Scan for the cell matching the given text and deliver its (x, y) coordinate at center. 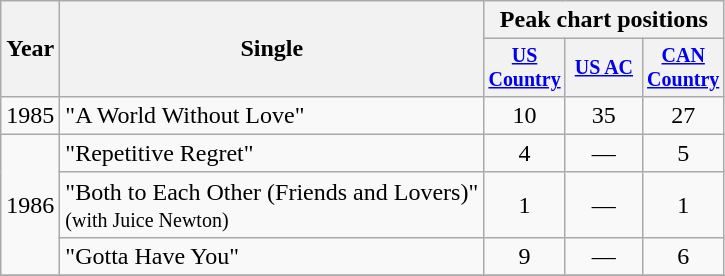
Peak chart positions (604, 20)
9 (525, 256)
5 (683, 153)
35 (604, 115)
1985 (30, 115)
"Gotta Have You" (272, 256)
CAN Country (683, 68)
10 (525, 115)
"Both to Each Other (Friends and Lovers)"(with Juice Newton) (272, 204)
4 (525, 153)
US Country (525, 68)
27 (683, 115)
Single (272, 49)
"Repetitive Regret" (272, 153)
Year (30, 49)
6 (683, 256)
"A World Without Love" (272, 115)
US AC (604, 68)
1986 (30, 204)
